Identify which cell holds the provided text, then report its (x, y) central coordinate. 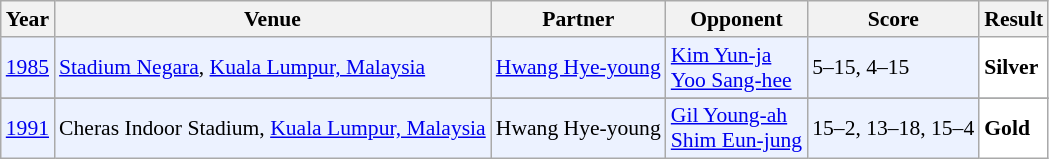
Cheras Indoor Stadium, Kuala Lumpur, Malaysia (272, 128)
Score (893, 19)
Kim Yun-ja Yoo Sang-hee (736, 68)
Gold (1014, 128)
Opponent (736, 19)
1985 (28, 68)
1991 (28, 128)
5–15, 4–15 (893, 68)
Venue (272, 19)
15–2, 13–18, 15–4 (893, 128)
Gil Young-ah Shim Eun-jung (736, 128)
Partner (578, 19)
Stadium Negara, Kuala Lumpur, Malaysia (272, 68)
Year (28, 19)
Result (1014, 19)
Silver (1014, 68)
